Output the (x, y) coordinate of the center of the cell containing the given text.  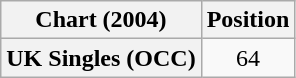
64 (248, 58)
UK Singles (OCC) (101, 58)
Position (248, 20)
Chart (2004) (101, 20)
